Pinpoint the cell where the given text exists, returning its (X, Y) midpoint coordinate. 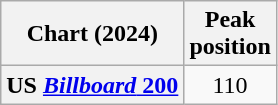
Peakposition (230, 34)
US Billboard 200 (92, 85)
110 (230, 85)
Chart (2024) (92, 34)
